Provide the [X, Y] coordinate of the cell's center where the given text is located.  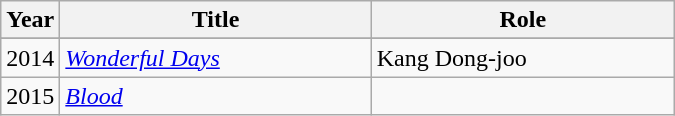
Wonderful Days [216, 58]
Role [522, 20]
2015 [30, 96]
Title [216, 20]
2014 [30, 58]
Year [30, 20]
Kang Dong-joo [522, 58]
Blood [216, 96]
